Find where the given text appears and provide that cell's center as [X, Y] coordinate. 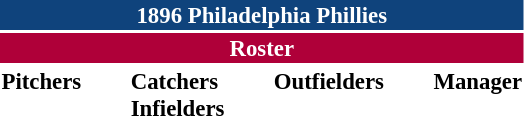
1896 Philadelphia Phillies [262, 15]
Roster [262, 48]
